Pinpoint the cell where the given text exists, returning its (X, Y) midpoint coordinate. 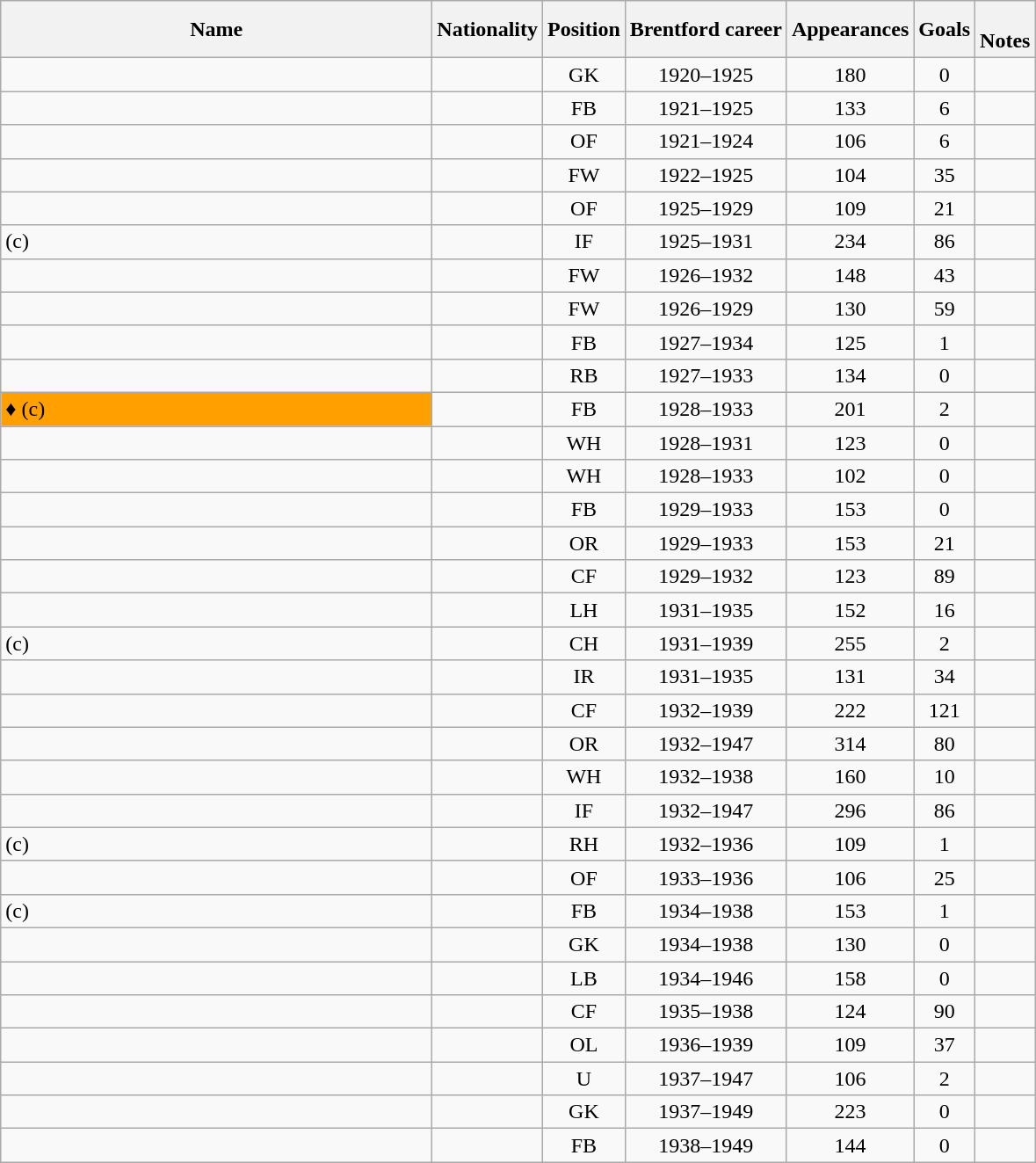
1921–1924 (706, 142)
Position (584, 30)
234 (850, 242)
U (584, 1079)
IR (584, 677)
1937–1947 (706, 1079)
148 (850, 275)
1927–1933 (706, 375)
102 (850, 476)
1920–1925 (706, 75)
LH (584, 610)
89 (945, 577)
16 (945, 610)
1931–1939 (706, 643)
121 (945, 710)
255 (850, 643)
59 (945, 309)
34 (945, 677)
37 (945, 1045)
314 (850, 744)
1921–1925 (706, 108)
43 (945, 275)
Name (216, 30)
10 (945, 777)
RB (584, 375)
125 (850, 342)
Notes (1005, 30)
1938–1949 (706, 1145)
1929–1932 (706, 577)
1936–1939 (706, 1045)
201 (850, 409)
Appearances (850, 30)
1933–1936 (706, 877)
1932–1936 (706, 844)
133 (850, 108)
CH (584, 643)
1922–1925 (706, 175)
35 (945, 175)
1932–1938 (706, 777)
1937–1949 (706, 1112)
1927–1934 (706, 342)
1932–1939 (706, 710)
1935–1938 (706, 1012)
223 (850, 1112)
80 (945, 744)
134 (850, 375)
1934–1946 (706, 978)
144 (850, 1145)
131 (850, 677)
OL (584, 1045)
Brentford career (706, 30)
104 (850, 175)
1925–1929 (706, 208)
158 (850, 978)
RH (584, 844)
LB (584, 978)
180 (850, 75)
222 (850, 710)
160 (850, 777)
♦ (c) (216, 409)
1928–1931 (706, 442)
Goals (945, 30)
1926–1932 (706, 275)
25 (945, 877)
90 (945, 1012)
152 (850, 610)
Nationality (488, 30)
1926–1929 (706, 309)
1925–1931 (706, 242)
124 (850, 1012)
296 (850, 810)
